Find where the given text appears and provide that cell's center as [X, Y] coordinate. 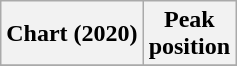
Chart (2020) [72, 34]
Peakposition [189, 34]
